Find where the given text appears and provide that cell's center as [X, Y] coordinate. 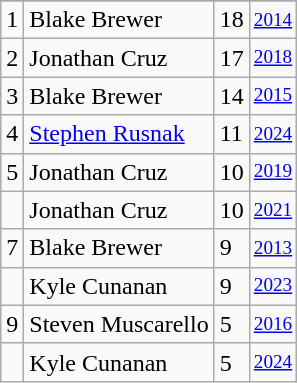
4 [12, 134]
18 [232, 20]
2015 [273, 96]
11 [232, 134]
2019 [273, 172]
7 [12, 248]
2 [12, 58]
Steven Muscarello [119, 324]
2014 [273, 20]
3 [12, 96]
2018 [273, 58]
2013 [273, 248]
17 [232, 58]
14 [232, 96]
Stephen Rusnak [119, 134]
2023 [273, 286]
2016 [273, 324]
1 [12, 20]
2021 [273, 210]
